Return (x, y) of the center of cell containing provided text 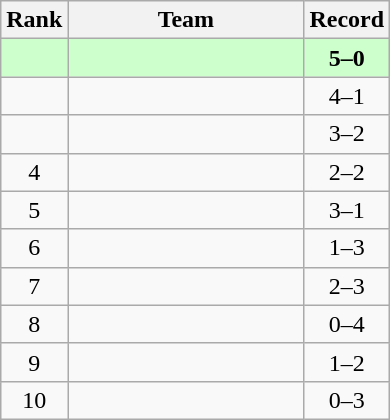
Rank (34, 20)
0–3 (347, 400)
1–3 (347, 248)
2–3 (347, 286)
Team (186, 20)
5 (34, 210)
3–2 (347, 134)
3–1 (347, 210)
7 (34, 286)
1–2 (347, 362)
6 (34, 248)
8 (34, 324)
10 (34, 400)
Record (347, 20)
4 (34, 172)
0–4 (347, 324)
5–0 (347, 58)
9 (34, 362)
4–1 (347, 96)
2–2 (347, 172)
